Return the [X, Y] coordinate for the center point of the cell that contains the specified text.  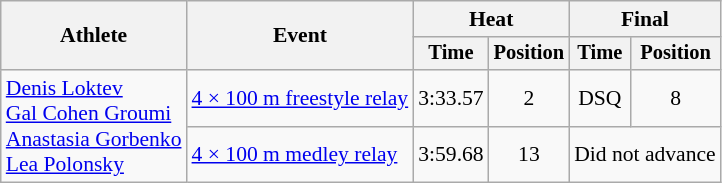
DSQ [600, 98]
13 [529, 155]
4 × 100 m medley relay [300, 155]
Denis LoktevGal Cohen GroumiAnastasia GorbenkoLea Polonsky [94, 126]
2 [529, 98]
Heat [491, 19]
4 × 100 m freestyle relay [300, 98]
Event [300, 36]
3:59.68 [450, 155]
Final [645, 19]
Did not advance [645, 155]
3:33.57 [450, 98]
8 [676, 98]
Athlete [94, 36]
